Detect which cell encompasses the target text, then output its (X, Y) center coordinate. 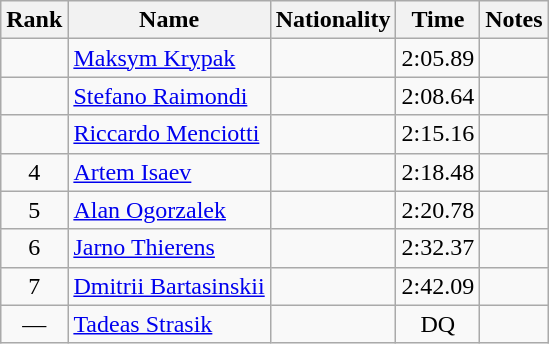
Time (438, 20)
2:32.37 (438, 248)
4 (34, 172)
Alan Ogorzalek (169, 210)
2:15.16 (438, 134)
Name (169, 20)
6 (34, 248)
Riccardo Menciotti (169, 134)
2:05.89 (438, 58)
Rank (34, 20)
Tadeas Strasik (169, 324)
— (34, 324)
Stefano Raimondi (169, 96)
Notes (514, 20)
Jarno Thierens (169, 248)
5 (34, 210)
2:18.48 (438, 172)
Nationality (333, 20)
Dmitrii Bartasinskii (169, 286)
DQ (438, 324)
Artem Isaev (169, 172)
7 (34, 286)
2:08.64 (438, 96)
2:42.09 (438, 286)
2:20.78 (438, 210)
Maksym Krypak (169, 58)
